Identify which cell holds the provided text, then report its [x, y] central coordinate. 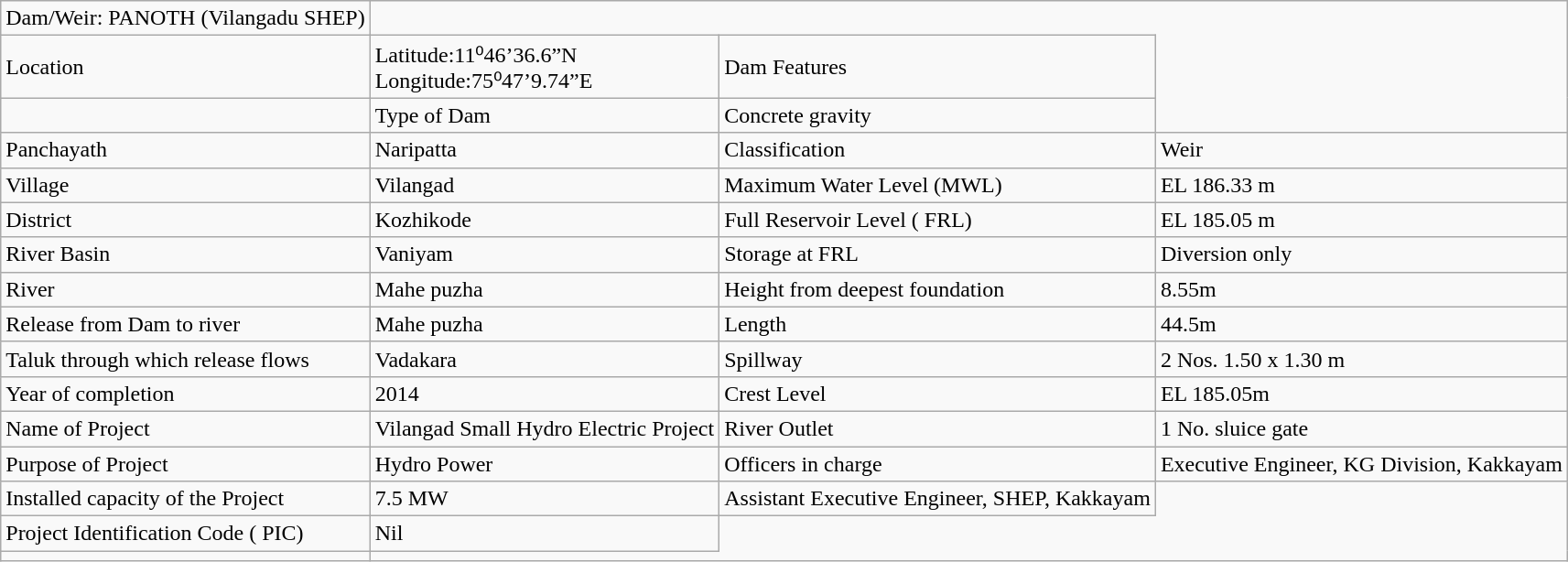
Vadakara [545, 359]
Length [937, 324]
Dam/Weir: PANOTH (Vilangadu SHEP) [185, 18]
Panchayath [185, 150]
Location [185, 67]
1 No. sluice gate [1361, 428]
2014 [545, 394]
River Basin [185, 254]
Officers in charge [937, 464]
Release from Dam to river [185, 324]
Executive Engineer, KG Division, Kakkayam [1361, 464]
Type of Dam [545, 115]
Project Identification Code ( PIC) [185, 534]
Classification [937, 150]
44.5m [1361, 324]
8.55m [1361, 289]
Concrete gravity [937, 115]
Crest Level [937, 394]
Weir [1361, 150]
Nil [545, 534]
EL 186.33 m [1361, 185]
Assistant Executive Engineer, SHEP, Kakkayam [937, 499]
Diversion only [1361, 254]
Name of Project [185, 428]
Hydro Power [545, 464]
EL 185.05 m [1361, 220]
Vilangad Small Hydro Electric Project [545, 428]
Installed capacity of the Project [185, 499]
Naripatta [545, 150]
Village [185, 185]
Latitude:11⁰46’36.6”NLongitude:75⁰47’9.74”E [545, 67]
Vilangad [545, 185]
Dam Features [937, 67]
River [185, 289]
Kozhikode [545, 220]
Maximum Water Level (MWL) [937, 185]
2 Nos. 1.50 x 1.30 m [1361, 359]
Storage at FRL [937, 254]
Taluk through which release flows [185, 359]
River Outlet [937, 428]
District [185, 220]
Height from deepest foundation [937, 289]
7.5 MW [545, 499]
Spillway [937, 359]
EL 185.05m [1361, 394]
Vaniyam [545, 254]
Purpose of Project [185, 464]
Full Reservoir Level ( FRL) [937, 220]
Year of completion [185, 394]
